Find where the given text appears and provide that cell's center as [x, y] coordinate. 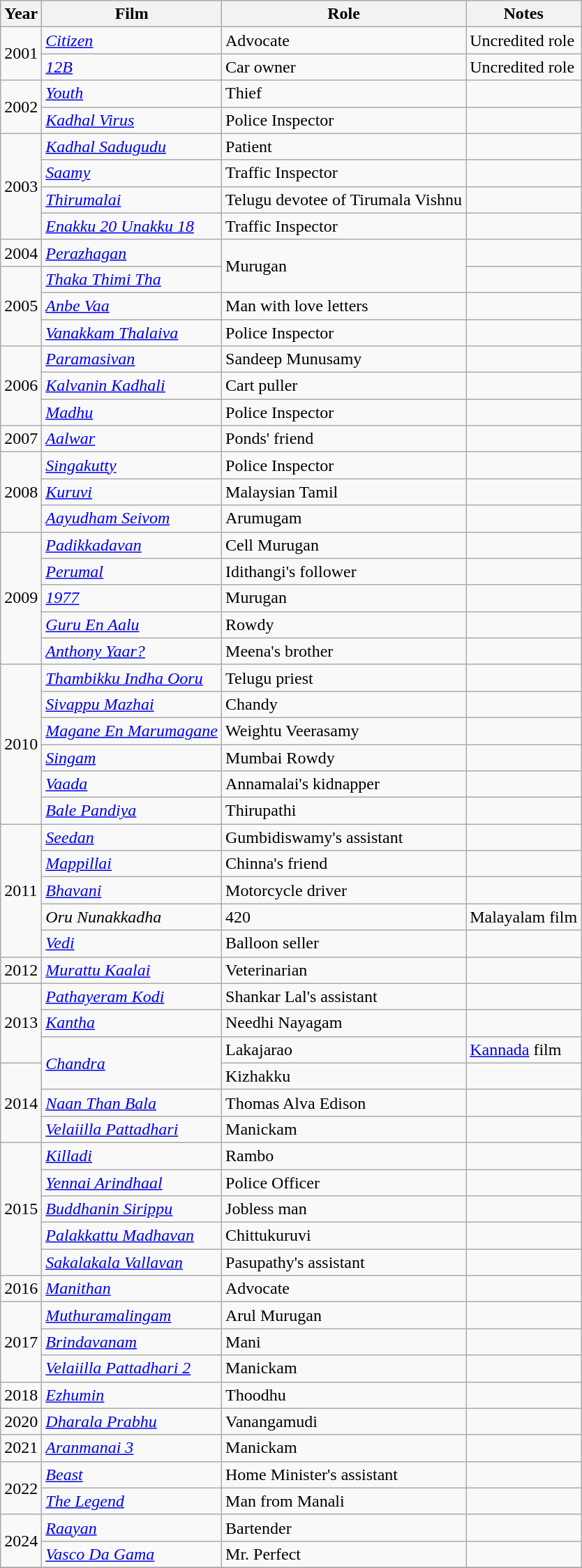
Singakutty [132, 465]
Shankar Lal's assistant [344, 996]
Aayudham Seivom [132, 518]
2020 [21, 1421]
Needhi Nayagam [344, 1023]
2017 [21, 1342]
2022 [21, 1488]
Home Minister's assistant [344, 1474]
Telugu devotee of Tirumala Vishnu [344, 200]
Arul Murugan [344, 1315]
Raayan [132, 1528]
Motorcycle driver [344, 890]
Manithan [132, 1289]
Car owner [344, 67]
Aalwar [132, 439]
Madhu [132, 412]
Chandra [132, 1063]
Anbe Vaa [132, 306]
2008 [21, 492]
Balloon seller [344, 943]
Rambo [344, 1156]
Kuruvi [132, 492]
Paramasivan [132, 359]
Thirupathi [344, 811]
Film [132, 14]
Vasco Da Gama [132, 1554]
The Legend [132, 1501]
Police Officer [344, 1183]
12B [132, 67]
2010 [21, 744]
Velaiilla Pattadhari 2 [132, 1368]
Jobless man [344, 1209]
Dharala Prabhu [132, 1421]
Malayalam film [523, 917]
Seedan [132, 837]
Thomas Alva Edison [344, 1103]
Notes [523, 14]
Perumal [132, 572]
2014 [21, 1103]
2015 [21, 1209]
Kizhakku [344, 1076]
Citizen [132, 40]
Kantha [132, 1023]
Gumbidiswamy's assistant [344, 837]
Year [21, 14]
Pathayeram Kodi [132, 996]
Buddhanin Sirippu [132, 1209]
Chandy [344, 704]
Mr. Perfect [344, 1554]
2007 [21, 439]
Thaka Thimi Tha [132, 279]
Lakajarao [344, 1050]
2005 [21, 306]
Patient [344, 147]
Vedi [132, 943]
2009 [21, 598]
Chittukuruvi [344, 1236]
Murattu Kaalai [132, 970]
2018 [21, 1395]
Idithangi's follower [344, 572]
Palakkattu Madhavan [132, 1236]
Role [344, 14]
2016 [21, 1289]
Telugu priest [344, 678]
Rowdy [344, 625]
Weightu Veerasamy [344, 731]
2013 [21, 1023]
Sakalakala Vallavan [132, 1262]
Ponds' friend [344, 439]
2004 [21, 253]
Sandeep Munusamy [344, 359]
Thambikku Indha Ooru [132, 678]
2002 [21, 107]
Killadi [132, 1156]
Kalvanin Kadhali [132, 386]
Magane En Marumagane [132, 731]
Annamalai's kidnapper [344, 784]
Brindavanam [132, 1342]
Bartender [344, 1528]
Aranmanai 3 [132, 1448]
Oru Nunakkadha [132, 917]
Kadhal Virus [132, 120]
2003 [21, 186]
Cell Murugan [344, 545]
Perazhagan [132, 253]
Anthony Yaar? [132, 651]
2011 [21, 890]
Guru En Aalu [132, 625]
Mumbai Rowdy [344, 757]
2021 [21, 1448]
Vaada [132, 784]
Chinna's friend [344, 864]
Man from Manali [344, 1501]
Bale Pandiya [132, 811]
Vanangamudi [344, 1421]
2024 [21, 1541]
Saamy [132, 173]
Kannada film [523, 1050]
Arumugam [344, 518]
Man with love letters [344, 306]
Thirumalai [132, 200]
2006 [21, 386]
Enakku 20 Unakku 18 [132, 226]
Muthuramalingam [132, 1315]
2001 [21, 54]
Cart puller [344, 386]
Kadhal Sadugudu [132, 147]
Beast [132, 1474]
Thoodhu [344, 1395]
Pasupathy's assistant [344, 1262]
420 [344, 917]
Bhavani [132, 890]
Yennai Arindhaal [132, 1183]
Singam [132, 757]
1977 [132, 598]
Vanakkam Thalaiva [132, 333]
Velaiilla Pattadhari [132, 1129]
Meena's brother [344, 651]
Sivappu Mazhai [132, 704]
Ezhumin [132, 1395]
Youth [132, 94]
Malaysian Tamil [344, 492]
Mappillai [132, 864]
Thief [344, 94]
Naan Than Bala [132, 1103]
2012 [21, 970]
Padikkadavan [132, 545]
Veterinarian [344, 970]
Mani [344, 1342]
